Identify which cell holds the provided text, then report its [x, y] central coordinate. 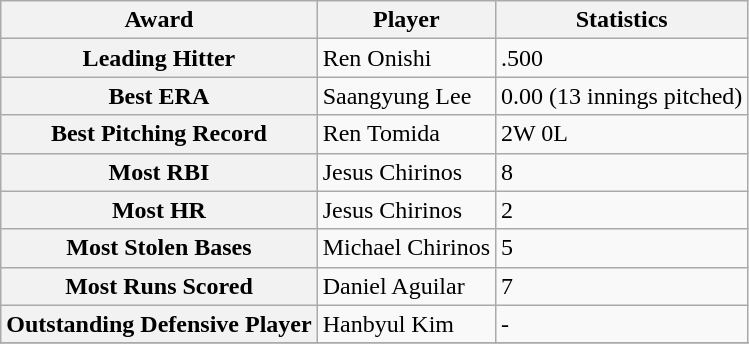
Award [159, 20]
Most RBI [159, 172]
5 [622, 248]
Most Stolen Bases [159, 248]
Best Pitching Record [159, 134]
Most Runs Scored [159, 286]
Daniel Aguilar [406, 286]
8 [622, 172]
0.00 (13 innings pitched) [622, 96]
Ren Tomida [406, 134]
Hanbyul Kim [406, 324]
Michael Chirinos [406, 248]
2W 0L [622, 134]
Ren Onishi [406, 58]
Statistics [622, 20]
Saangyung Lee [406, 96]
Leading Hitter [159, 58]
7 [622, 286]
Best ERA [159, 96]
Outstanding Defensive Player [159, 324]
- [622, 324]
Most HR [159, 210]
2 [622, 210]
.500 [622, 58]
Player [406, 20]
